Capture the cell that displays the provided text and extract its [x, y] central coordinate. 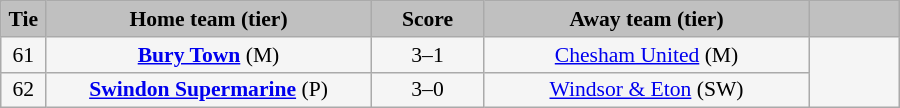
Away team (tier) [647, 19]
Windsor & Eton (SW) [647, 90]
Home team (tier) [209, 19]
Swindon Supermarine (P) [209, 90]
3–1 [427, 55]
Score [427, 19]
3–0 [427, 90]
Bury Town (M) [209, 55]
62 [24, 90]
Tie [24, 19]
Chesham United (M) [647, 55]
61 [24, 55]
